Return [x, y] of the center of cell containing provided text 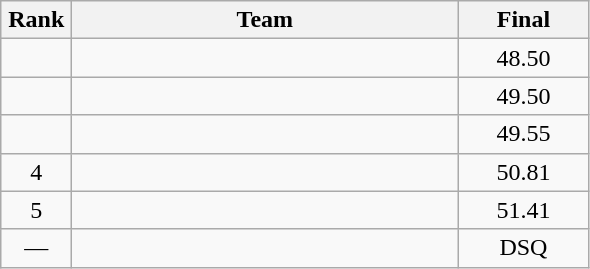
51.41 [524, 210]
Rank [36, 20]
Final [524, 20]
Team [265, 20]
49.55 [524, 134]
5 [36, 210]
DSQ [524, 248]
48.50 [524, 58]
— [36, 248]
4 [36, 172]
50.81 [524, 172]
49.50 [524, 96]
